Output the (X, Y) coordinate of the center of the cell containing the given text.  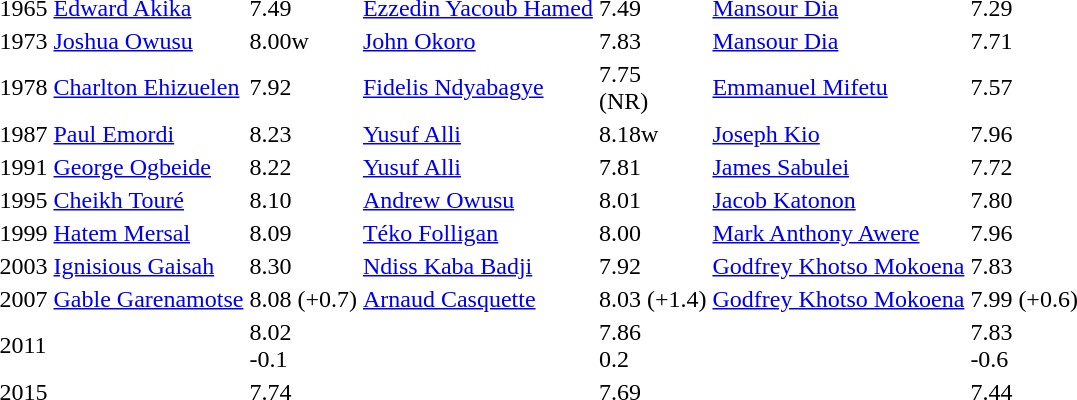
8.22 (304, 167)
8.08 (+0.7) (304, 299)
Mark Anthony Awere (838, 233)
Ignisious Gaisah (148, 266)
Emmanuel Mifetu (838, 88)
Joshua Owusu (148, 41)
John Okoro (478, 41)
8.03 (+1.4) (652, 299)
8.30 (304, 266)
8.10 (304, 200)
8.01 (652, 200)
7.83 (652, 41)
8.02-0.1 (304, 346)
Hatem Mersal (148, 233)
Charlton Ehizuelen (148, 88)
Andrew Owusu (478, 200)
Paul Emordi (148, 134)
Joseph Kio (838, 134)
Ndiss Kaba Badji (478, 266)
8.18w (652, 134)
8.09 (304, 233)
Mansour Dia (838, 41)
8.23 (304, 134)
7.81 (652, 167)
8.00 (652, 233)
7.75(NR) (652, 88)
Fidelis Ndyabagye (478, 88)
8.00w (304, 41)
7.860.2 (652, 346)
Arnaud Casquette (478, 299)
George Ogbeide (148, 167)
Jacob Katonon (838, 200)
James Sabulei (838, 167)
Cheikh Touré (148, 200)
Téko Folligan (478, 233)
Gable Garenamotse (148, 299)
